Locate the cell with the specified text and output its (x, y) center coordinate. 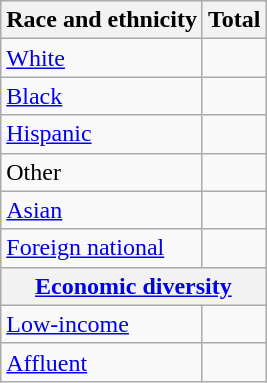
Asian (102, 210)
Affluent (102, 362)
Race and ethnicity (102, 20)
Foreign national (102, 248)
Total (234, 20)
White (102, 58)
Black (102, 96)
Economic diversity (134, 286)
Low-income (102, 324)
Hispanic (102, 134)
Other (102, 172)
